Identify which cell holds the provided text, then report its [x, y] central coordinate. 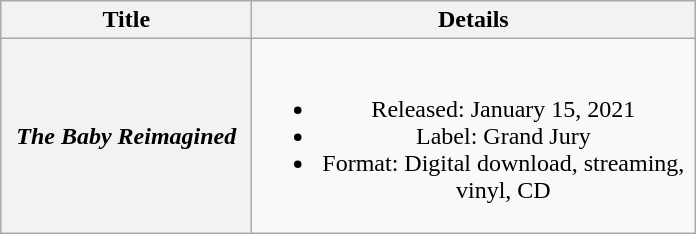
The Baby Reimagined [126, 136]
Released: January 15, 2021Label: Grand JuryFormat: Digital download, streaming, vinyl, CD [474, 136]
Title [126, 20]
Details [474, 20]
